Return the (X, Y) coordinate for the center point of the cell that contains the specified text.  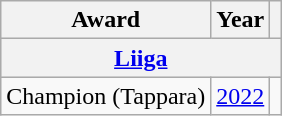
Award (106, 20)
2022 (240, 96)
Champion (Tappara) (106, 96)
Liiga (141, 58)
Year (240, 20)
